From the cell containing the given text, extract its center point as [X, Y] coordinate. 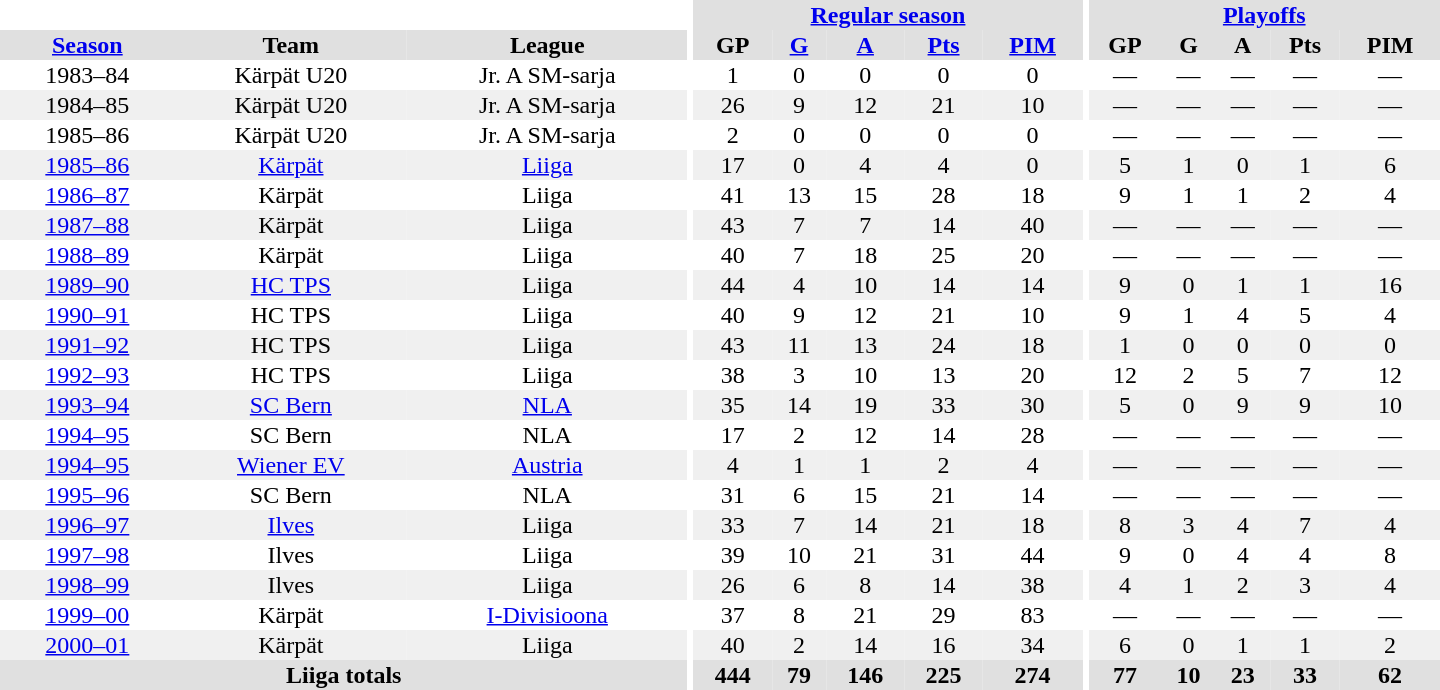
83 [1033, 615]
Season [88, 45]
1989–90 [88, 285]
League [548, 45]
1984–85 [88, 105]
Wiener EV [291, 465]
11 [799, 345]
225 [943, 675]
Team [291, 45]
1990–91 [88, 315]
1996–97 [88, 525]
34 [1033, 645]
1999–00 [88, 615]
1988–89 [88, 255]
29 [943, 615]
1992–93 [88, 375]
23 [1243, 675]
274 [1033, 675]
1991–92 [88, 345]
25 [943, 255]
146 [865, 675]
77 [1124, 675]
Liiga totals [344, 675]
41 [733, 195]
19 [865, 405]
Regular season [888, 15]
1986–87 [88, 195]
Playoffs [1264, 15]
62 [1390, 675]
39 [733, 555]
I-Divisioona [548, 615]
1995–96 [88, 495]
1987–88 [88, 225]
79 [799, 675]
1998–99 [88, 585]
444 [733, 675]
30 [1033, 405]
1997–98 [88, 555]
1993–94 [88, 405]
24 [943, 345]
2000–01 [88, 645]
Austria [548, 465]
1983–84 [88, 75]
35 [733, 405]
37 [733, 615]
